Find where the given text appears and provide that cell's center as (X, Y) coordinate. 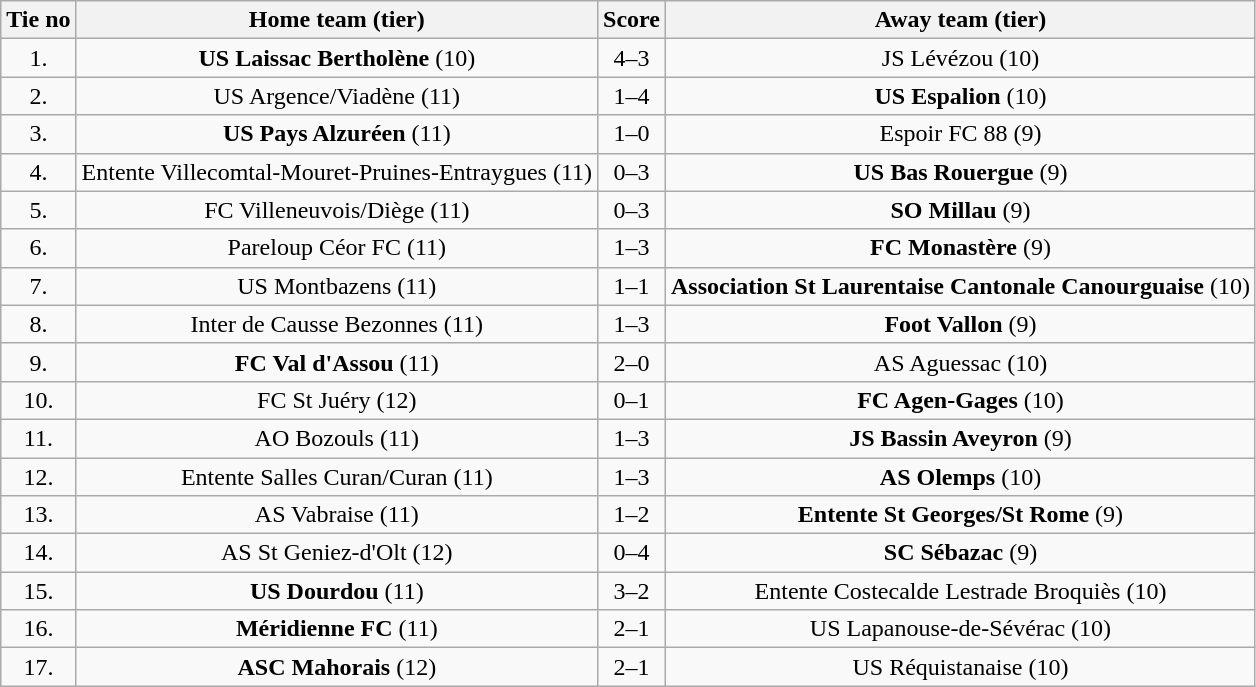
Entente Costecalde Lestrade Broquiès (10) (960, 591)
4. (38, 172)
15. (38, 591)
Entente Salles Curan/Curan (11) (336, 477)
8. (38, 324)
Foot Vallon (9) (960, 324)
Méridienne FC (11) (336, 629)
AS Aguessac (10) (960, 362)
1–0 (632, 134)
AO Bozouls (11) (336, 438)
10. (38, 400)
FC St Juéry (12) (336, 400)
3–2 (632, 591)
FC Val d'Assou (11) (336, 362)
US Lapanouse-de-Sévérac (10) (960, 629)
Entente St Georges/St Rome (9) (960, 515)
13. (38, 515)
US Pays Alzuréen (11) (336, 134)
14. (38, 553)
Score (632, 20)
Association St Laurentaise Cantonale Canourguaise (10) (960, 286)
1–4 (632, 96)
US Réquistanaise (10) (960, 667)
US Dourdou (11) (336, 591)
SO Millau (9) (960, 210)
16. (38, 629)
AS St Geniez-d'Olt (12) (336, 553)
JS Lévézou (10) (960, 58)
7. (38, 286)
US Bas Rouergue (9) (960, 172)
Inter de Causse Bezonnes (11) (336, 324)
2–0 (632, 362)
ASC Mahorais (12) (336, 667)
AS Vabraise (11) (336, 515)
12. (38, 477)
0–4 (632, 553)
US Argence/Viadène (11) (336, 96)
Tie no (38, 20)
4–3 (632, 58)
Pareloup Céor FC (11) (336, 248)
9. (38, 362)
US Montbazens (11) (336, 286)
5. (38, 210)
Entente Villecomtal-Mouret-Pruines-Entraygues (11) (336, 172)
11. (38, 438)
2. (38, 96)
0–1 (632, 400)
1. (38, 58)
JS Bassin Aveyron (9) (960, 438)
US Espalion (10) (960, 96)
FC Agen-Gages (10) (960, 400)
SC Sébazac (9) (960, 553)
AS Olemps (10) (960, 477)
1–1 (632, 286)
FC Villeneuvois/Diège (11) (336, 210)
FC Monastère (9) (960, 248)
US Laissac Bertholène (10) (336, 58)
Away team (tier) (960, 20)
Home team (tier) (336, 20)
17. (38, 667)
3. (38, 134)
Espoir FC 88 (9) (960, 134)
1–2 (632, 515)
6. (38, 248)
